Find where the given text appears and provide that cell's center as [x, y] coordinate. 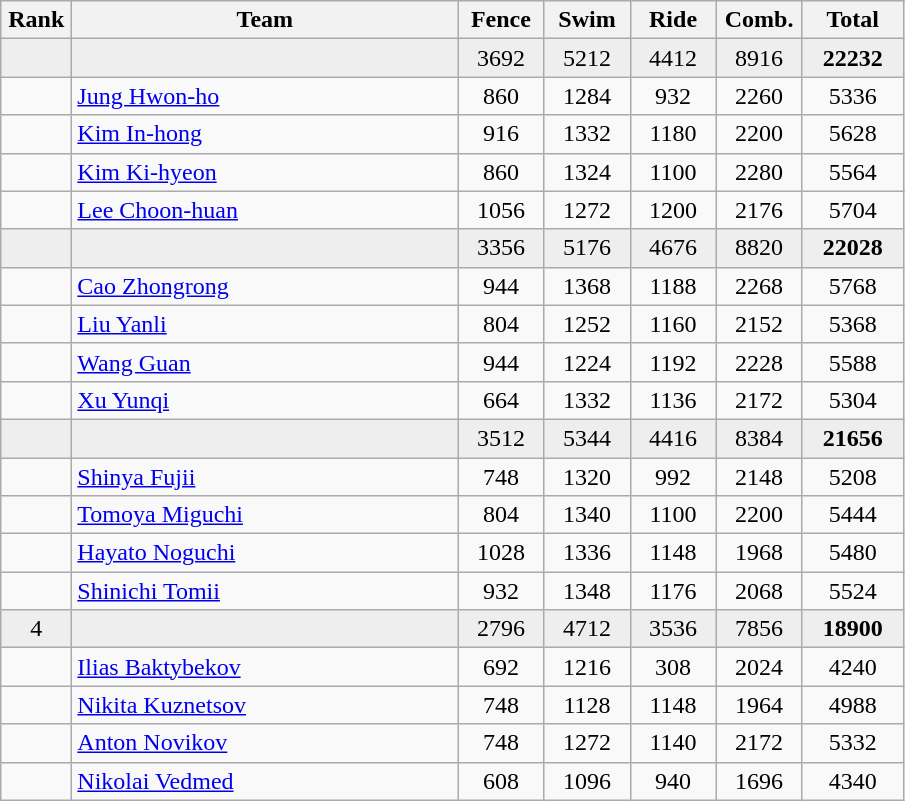
4340 [852, 781]
4 [36, 629]
4988 [852, 705]
5212 [587, 58]
2280 [759, 172]
1180 [673, 134]
1216 [587, 667]
2176 [759, 210]
2228 [759, 362]
664 [501, 400]
3356 [501, 248]
5524 [852, 591]
2068 [759, 591]
Fence [501, 20]
Nikita Kuznetsov [265, 705]
2796 [501, 629]
Wang Guan [265, 362]
5344 [587, 438]
2268 [759, 286]
1056 [501, 210]
Total [852, 20]
5564 [852, 172]
608 [501, 781]
3692 [501, 58]
1964 [759, 705]
Xu Yunqi [265, 400]
1340 [587, 515]
2024 [759, 667]
Comb. [759, 20]
4416 [673, 438]
5628 [852, 134]
21656 [852, 438]
8820 [759, 248]
5332 [852, 743]
1696 [759, 781]
1028 [501, 553]
1200 [673, 210]
4676 [673, 248]
5588 [852, 362]
1252 [587, 324]
4240 [852, 667]
22028 [852, 248]
8916 [759, 58]
1188 [673, 286]
4712 [587, 629]
2148 [759, 477]
308 [673, 667]
Lee Choon-huan [265, 210]
Hayato Noguchi [265, 553]
5208 [852, 477]
5480 [852, 553]
5336 [852, 96]
940 [673, 781]
5768 [852, 286]
22232 [852, 58]
1368 [587, 286]
1224 [587, 362]
3512 [501, 438]
5444 [852, 515]
1348 [587, 591]
2152 [759, 324]
18900 [852, 629]
Swim [587, 20]
Tomoya Miguchi [265, 515]
Ilias Baktybekov [265, 667]
1176 [673, 591]
1140 [673, 743]
Liu Yanli [265, 324]
Kim Ki-hyeon [265, 172]
5368 [852, 324]
8384 [759, 438]
3536 [673, 629]
1096 [587, 781]
Shinya Fujii [265, 477]
Shinichi Tomii [265, 591]
Ride [673, 20]
1160 [673, 324]
1336 [587, 553]
5704 [852, 210]
1320 [587, 477]
1136 [673, 400]
Rank [36, 20]
1324 [587, 172]
Jung Hwon-ho [265, 96]
1284 [587, 96]
4412 [673, 58]
Kim In-hong [265, 134]
Team [265, 20]
5176 [587, 248]
1128 [587, 705]
916 [501, 134]
7856 [759, 629]
5304 [852, 400]
Cao Zhongrong [265, 286]
2260 [759, 96]
1968 [759, 553]
1192 [673, 362]
Anton Novikov [265, 743]
692 [501, 667]
992 [673, 477]
Nikolai Vedmed [265, 781]
